For the text-containing cell, return its midpoint in [X, Y] coordinate format. 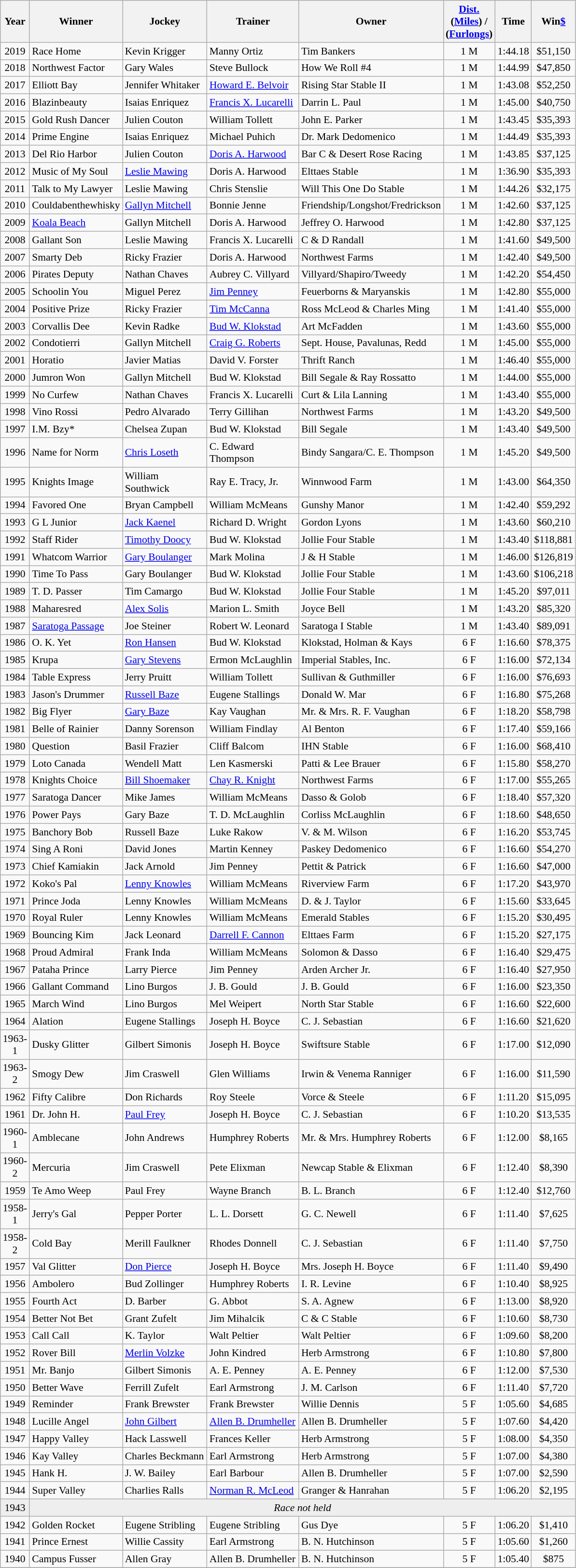
Jumron Won [76, 378]
Art McFadden [371, 326]
$11,590 [553, 1074]
Ron Hansen [165, 643]
Chief Kamiakin [76, 867]
Blazinbeauty [76, 103]
Mark Molina [253, 557]
1947 [15, 1439]
$118,881 [553, 540]
Hank H. [76, 1473]
T. D. Passer [76, 592]
Sullivan & Guthmiller [371, 678]
Gary Wales [165, 68]
Dusky Glitter [76, 1044]
Saratoga I Stable [371, 626]
Ross McLeod & Charles Ming [371, 309]
1979 [15, 763]
1:46.40 [513, 361]
IHN Stable [371, 746]
Dr. Mark Dedomenico [371, 137]
T. D. McLaughlin [253, 815]
Table Express [76, 678]
Pepper Porter [165, 1214]
2010 [15, 206]
Roy Steele [253, 1097]
$8,925 [553, 1284]
1999 [15, 395]
$58,798 [553, 712]
$32,175 [553, 189]
1974 [15, 849]
1946 [15, 1456]
$30,495 [553, 918]
Bill Segale [371, 430]
2008 [15, 240]
Bindy Sangara/C. E. Thompson [371, 453]
Gold Rush Dancer [76, 120]
1:44.00 [513, 378]
Riverview Farm [371, 884]
1956 [15, 1284]
Merlin Volzke [165, 1353]
1:16.20 [513, 832]
Darrin L. Paul [371, 103]
John Gilbert [165, 1422]
Rover Bill [76, 1353]
Richard D. Wright [253, 523]
Gallant Son [76, 240]
Glen Williams [253, 1074]
2007 [15, 257]
Ermon McLaughlin [253, 660]
Belle of Rainier [76, 729]
1965 [15, 1004]
Charles Beckmann [165, 1456]
Chay R. Knight [253, 780]
$13,535 [553, 1115]
William Southwick [165, 482]
Gordon Lyons [371, 523]
1955 [15, 1302]
Willie Dennis [371, 1404]
J. M. Carlson [371, 1388]
$15,095 [553, 1097]
1:10.80 [513, 1353]
Bonnie Jenne [253, 206]
1:17.40 [513, 729]
Jeffrey O. Harwood [371, 223]
$22,600 [553, 1004]
1:13.00 [513, 1302]
Bud Zollinger [165, 1284]
Timothy Doocy [165, 540]
1:10.60 [513, 1318]
Win$ [553, 21]
1963-1 [15, 1044]
1:46.00 [513, 557]
Tim McCanna [253, 309]
1998 [15, 412]
$4,685 [553, 1404]
Schoolin You [76, 292]
$23,350 [553, 987]
Steve Bullock [253, 68]
$40,750 [553, 103]
1948 [15, 1422]
Time [513, 21]
Irwin & Venema Ranniger [371, 1074]
Call Call [76, 1336]
Thrift Ranch [371, 361]
1:36.90 [513, 171]
Earl Barbour [253, 1473]
1943 [15, 1508]
Danny Sorenson [165, 729]
Basil Frazier [165, 746]
1:18.40 [513, 798]
1:43.85 [513, 154]
Maharesred [76, 609]
Len Kasmerski [253, 763]
1:11.20 [513, 1097]
1:07.60 [513, 1422]
1940 [15, 1559]
Jockey [165, 21]
1951 [15, 1370]
Positive Prize [76, 309]
Don Pierce [165, 1267]
1:10.20 [513, 1115]
1988 [15, 609]
North Star Stable [371, 1004]
John E. Parker [371, 120]
Northwest Factor [76, 68]
$59,292 [553, 505]
Kay Vaughan [253, 712]
S. A. Agnew [371, 1302]
1:18.20 [513, 712]
Patti & Lee Brauer [371, 763]
Elttaes Stable [371, 171]
Darrell F. Cannon [253, 935]
Cold Bay [76, 1243]
$54,450 [553, 275]
$48,650 [553, 815]
1:05.40 [513, 1559]
Solomon & Dasso [371, 953]
$2,195 [553, 1491]
1997 [15, 430]
2014 [15, 137]
1966 [15, 987]
Race Home [76, 51]
1962 [15, 1097]
Vorce & Steele [371, 1097]
Larry Pierce [165, 970]
Elliott Bay [76, 85]
$60,210 [553, 523]
Sing A Roni [76, 849]
1972 [15, 884]
Year [15, 21]
Paskey Dedomenico [371, 849]
$27,175 [553, 935]
1:44.99 [513, 68]
$75,268 [553, 694]
2016 [15, 103]
C. Edward Thompson [253, 453]
1968 [15, 953]
Golden Rocket [76, 1525]
2004 [15, 309]
Kay Valley [76, 1456]
1991 [15, 557]
V. & M. Wilson [371, 832]
$33,645 [553, 901]
1987 [15, 626]
Jim Mihalcik [253, 1318]
2000 [15, 378]
Kevin Radke [165, 326]
Granger & Hanrahan [371, 1491]
$53,745 [553, 832]
1993 [15, 523]
J. W. Bailey [165, 1473]
Lucille Angel [76, 1422]
I. R. Levine [371, 1284]
Super Valley [76, 1491]
Happy Valley [76, 1439]
Mike James [165, 798]
1942 [15, 1525]
$89,091 [553, 626]
$47,000 [553, 867]
Corvallis Dee [76, 326]
$52,250 [553, 85]
David V. Forster [253, 361]
$12,090 [553, 1044]
1:41.40 [513, 309]
1954 [15, 1318]
Saratoga Passage [76, 626]
O. K. Yet [76, 643]
Don Richards [165, 1097]
Tim Camargo [165, 592]
Newcap Stable & Elixman [371, 1167]
$27,950 [553, 970]
Norman R. McLeod [253, 1491]
1990 [15, 574]
$7,750 [553, 1243]
2017 [15, 85]
Elttaes Farm [371, 935]
$7,530 [553, 1370]
Curt & Lila Lanning [371, 395]
Power Pays [76, 815]
Swiftsure Stable [371, 1044]
I.M. Bzy* [76, 430]
2011 [15, 189]
$72,134 [553, 660]
J & H Stable [371, 557]
1981 [15, 729]
1985 [15, 660]
2001 [15, 361]
Willie Cassity [165, 1542]
2009 [15, 223]
Jack Arnold [165, 867]
Miguel Perez [165, 292]
Marion L. Smith [253, 609]
$78,375 [553, 643]
2003 [15, 326]
Winner [76, 21]
1986 [15, 643]
Bill Shoemaker [165, 780]
Reminder [76, 1404]
John Andrews [165, 1138]
Better Wave [76, 1388]
1:43.45 [513, 120]
Condotierri [76, 343]
2005 [15, 292]
1964 [15, 1021]
Grant Zufelt [165, 1318]
$59,166 [553, 729]
Gary Stevens [165, 660]
Talk to My Lawyer [76, 189]
1941 [15, 1542]
Koala Beach [76, 223]
1960-2 [15, 1167]
1:42.20 [513, 275]
Bouncing Kim [76, 935]
$97,011 [553, 592]
Wendell Matt [165, 763]
1:43.08 [513, 85]
G. C. Newell [371, 1214]
1:08.00 [513, 1439]
1973 [15, 867]
Whatcom Warrior [76, 557]
$58,270 [553, 763]
G L Junior [76, 523]
Prime Engine [76, 137]
Dasso & Golob [371, 798]
$85,320 [553, 609]
Imperial Stables, Inc. [371, 660]
Campus Fusser [76, 1559]
$51,150 [553, 51]
Knights Image [76, 482]
1963-2 [15, 1074]
$64,350 [553, 482]
Owner [371, 21]
K. Taylor [165, 1336]
Time To Pass [76, 574]
Banchory Bob [76, 832]
Chris Loseth [165, 453]
Jack Leonard [165, 935]
Pirates Deputy [76, 275]
Luke Rakow [253, 832]
Trainer [253, 21]
1:44.26 [513, 189]
1983 [15, 694]
1952 [15, 1353]
2015 [15, 120]
1:15.80 [513, 763]
Winnwood Farm [371, 482]
1984 [15, 678]
1996 [15, 453]
$57,320 [553, 798]
1:44.49 [513, 137]
Name for Norm [76, 453]
$8,730 [553, 1318]
Sept. House, Pavalunas, Redd [371, 343]
Chelsea Zupan [165, 430]
Frank Inda [165, 953]
1949 [15, 1404]
Villyard/Shapiro/Tweedy [371, 275]
Race not held [302, 1508]
$7,800 [553, 1353]
Gunshy Manor [371, 505]
Aubrey C. Villyard [253, 275]
Jerry Pruitt [165, 678]
$12,760 [553, 1191]
1:41.60 [513, 240]
Mr. & Mrs. R. F. Vaughan [371, 712]
Fourth Act [76, 1302]
Music of My Soul [76, 171]
Couldabenthewhisky [76, 206]
Staff Rider [76, 540]
1:17.20 [513, 884]
$9,490 [553, 1267]
Arden Archer Jr. [371, 970]
1992 [15, 540]
Joyce Bell [371, 609]
$4,350 [553, 1439]
1958-2 [15, 1243]
Royal Ruler [76, 918]
Donald W. Mar [371, 694]
Krupa [76, 660]
Jack Kaenel [165, 523]
Knights Choice [76, 780]
Fifty Calibre [76, 1097]
$7,625 [553, 1214]
Dr. John H. [76, 1115]
No Curfew [76, 395]
1980 [15, 746]
2012 [15, 171]
1971 [15, 901]
Mrs. Joseph H. Boyce [371, 1267]
Rhodes Donnell [253, 1243]
Ambolero [76, 1284]
$29,475 [553, 953]
Alation [76, 1021]
$106,218 [553, 574]
$8,200 [553, 1336]
Jerry's Gal [76, 1214]
Dist. (Miles) / (Furlongs) [469, 21]
$8,165 [553, 1138]
Allen Gray [165, 1559]
Kevin Krigger [165, 51]
Favored One [76, 505]
B. L. Branch [371, 1191]
2002 [15, 343]
1977 [15, 798]
William Findlay [253, 729]
Proud Admiral [76, 953]
1982 [15, 712]
1960-1 [15, 1138]
Robert W. Leonard [253, 626]
March Wind [76, 1004]
1975 [15, 832]
$76,693 [553, 678]
1967 [15, 970]
Del Rio Harbor [76, 154]
Rising Star Stable II [371, 85]
1:15.60 [513, 901]
Gus Dye [371, 1525]
Emerald Stables [371, 918]
$4,380 [553, 1456]
L. L. Dorsett [253, 1214]
1969 [15, 935]
2013 [15, 154]
Vino Rossi [76, 412]
Prince Ernest [76, 1542]
Saratoga Dancer [76, 798]
$875 [553, 1559]
1976 [15, 815]
$43,970 [553, 884]
Better Not Bet [76, 1318]
Jason's Drummer [76, 694]
Terry Gillihan [253, 412]
G. Abbot [253, 1302]
$126,819 [553, 557]
Alex Solis [165, 609]
1959 [15, 1191]
Klokstad, Holman & Kays [371, 643]
Martin Kenney [253, 849]
1:18.60 [513, 815]
Jennifer Whitaker [165, 85]
Mr. Banjo [76, 1370]
Val Glitter [76, 1267]
1953 [15, 1336]
1:43.00 [513, 482]
David Jones [165, 849]
1978 [15, 780]
1994 [15, 505]
C & D Randall [371, 240]
Prince Joda [76, 901]
$4,420 [553, 1422]
Pettit & Patrick [371, 867]
Wayne Branch [253, 1191]
1957 [15, 1267]
How We Roll #4 [371, 68]
Feuerborns & Maryanskis [371, 292]
1945 [15, 1473]
D. & J. Taylor [371, 901]
1:10.40 [513, 1284]
2018 [15, 68]
Joe Steiner [165, 626]
Bill Segale & Ray Rossatto [371, 378]
Koko's Pal [76, 884]
$1,260 [553, 1542]
1944 [15, 1491]
Mel Weipert [253, 1004]
1:44.18 [513, 51]
Frances Keller [253, 1439]
1989 [15, 592]
$68,410 [553, 746]
Pete Elixman [253, 1167]
Charlies Ralls [165, 1491]
1:09.60 [513, 1336]
Howard E. Belvoir [253, 85]
1950 [15, 1388]
Pataha Prince [76, 970]
$54,270 [553, 849]
Friendship/Longshot/Fredrickson [371, 206]
C & C Stable [371, 1318]
1970 [15, 918]
$7,720 [553, 1388]
Bar C & Desert Rose Racing [371, 154]
Manny Ortiz [253, 51]
Tim Bankers [371, 51]
1958-1 [15, 1214]
$8,920 [553, 1302]
Merill Faulkner [165, 1243]
Amblecane [76, 1138]
Ray E. Tracy, Jr. [253, 482]
Cliff Balcom [253, 746]
Question [76, 746]
$21,620 [553, 1021]
$1,410 [553, 1525]
Smarty Deb [76, 257]
1995 [15, 482]
Big Flyer [76, 712]
2019 [15, 51]
D. Barber [165, 1302]
1:42.60 [513, 206]
Al Benton [371, 729]
1:16.80 [513, 694]
Ferrill Zufelt [165, 1388]
Javier Matias [165, 361]
Chris Stenslie [253, 189]
Michael Puhich [253, 137]
Bryan Campbell [165, 505]
John Kindred [253, 1353]
Hack Lasswell [165, 1439]
1961 [15, 1115]
$47,850 [553, 68]
2006 [15, 275]
Will This One Do Stable [371, 189]
Pedro Alvarado [165, 412]
Horatio [76, 361]
Gallant Command [76, 987]
Craig G. Roberts [253, 343]
Loto Canada [76, 763]
$2,590 [553, 1473]
Te Amo Weep [76, 1191]
$8,390 [553, 1167]
Mercuria [76, 1167]
Smogy Dew [76, 1074]
Corliss McLaughlin [371, 815]
$55,265 [553, 780]
Mr. & Mrs. Humphrey Roberts [371, 1138]
